Capture the cell that displays the provided text and extract its (X, Y) central coordinate. 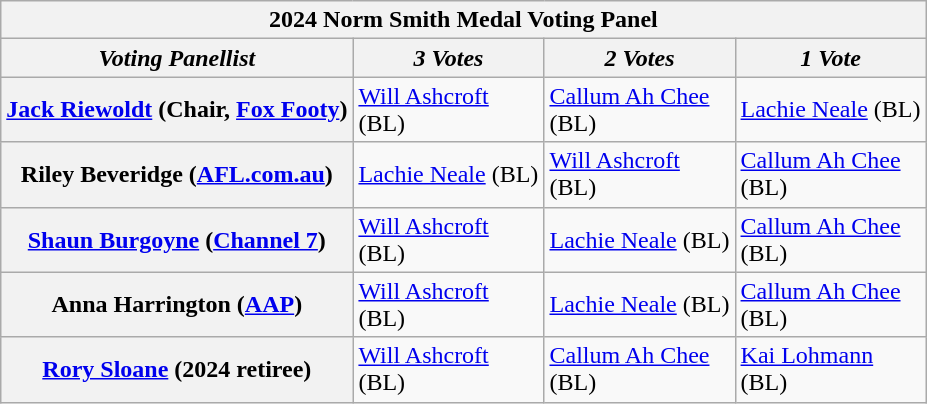
Anna Harrington (AAP) (177, 304)
Shaun Burgoyne (Channel 7) (177, 240)
Rory Sloane (2024 retiree) (177, 370)
2024 Norm Smith Medal Voting Panel (464, 20)
Riley Beveridge (AFL.com.au) (177, 174)
Voting Panellist (177, 58)
2 Votes (640, 58)
Jack Riewoldt (Chair, Fox Footy) (177, 110)
Kai Lohmann (BL) (830, 370)
1 Vote (830, 58)
3 Votes (448, 58)
